Search for the cell housing the specified text and yield its (X, Y) center coordinate. 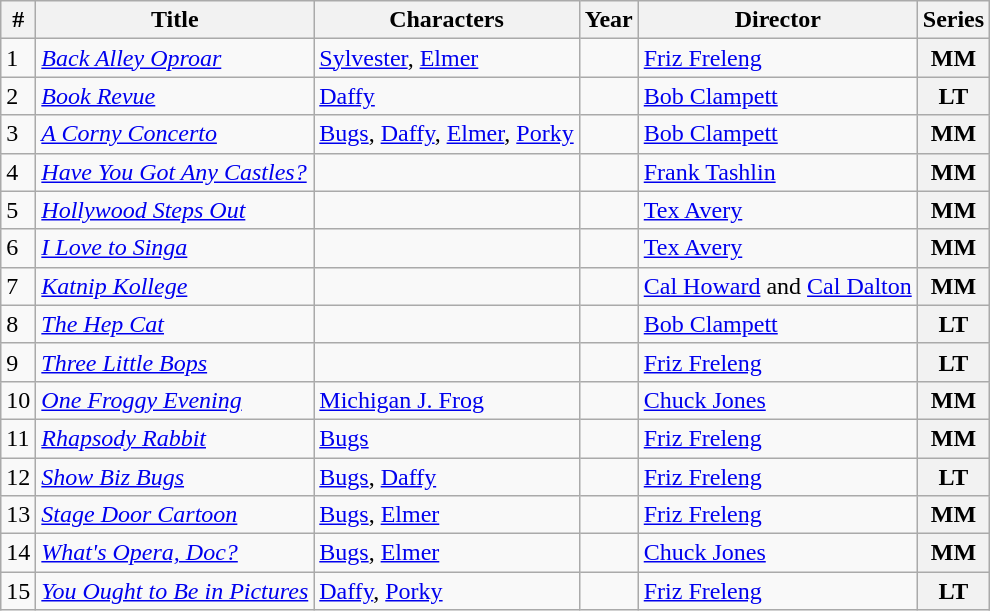
15 (18, 591)
Bugs, Daffy, Elmer, Porky (446, 134)
1 (18, 58)
I Love to Singa (175, 248)
3 (18, 134)
Bugs (446, 438)
Stage Door Cartoon (175, 515)
Characters (446, 20)
Series (953, 20)
Year (608, 20)
7 (18, 286)
12 (18, 477)
14 (18, 553)
Cal Howard and Cal Dalton (778, 286)
Katnip Kollege (175, 286)
Rhapsody Rabbit (175, 438)
Sylvester, Elmer (446, 58)
11 (18, 438)
Bugs, Daffy (446, 477)
# (18, 20)
Show Biz Bugs (175, 477)
Michigan J. Frog (446, 400)
Hollywood Steps Out (175, 210)
Book Revue (175, 96)
2 (18, 96)
10 (18, 400)
Have You Got Any Castles? (175, 172)
Daffy (446, 96)
13 (18, 515)
Daffy, Porky (446, 591)
5 (18, 210)
A Corny Concerto (175, 134)
Three Little Bops (175, 362)
You Ought to Be in Pictures (175, 591)
4 (18, 172)
What's Opera, Doc? (175, 553)
Director (778, 20)
Back Alley Oproar (175, 58)
6 (18, 248)
Frank Tashlin (778, 172)
Title (175, 20)
The Hep Cat (175, 324)
8 (18, 324)
9 (18, 362)
One Froggy Evening (175, 400)
